Find where the given text appears and provide that cell's center as (X, Y) coordinate. 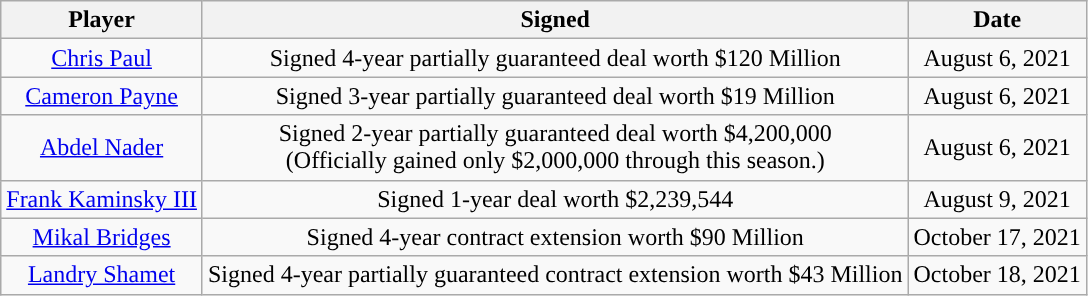
Signed 4-year partially guaranteed contract extension worth $43 Million (555, 275)
Chris Paul (102, 58)
Mikal Bridges (102, 237)
Date (997, 20)
Signed 2-year partially guaranteed deal worth $4,200,000(Officially gained only $2,000,000 through this season.) (555, 148)
August 9, 2021 (997, 199)
Abdel Nader (102, 148)
Signed 4-year contract extension worth $90 Million (555, 237)
Signed (555, 20)
Frank Kaminsky III (102, 199)
Signed 1-year deal worth $2,239,544 (555, 199)
Landry Shamet (102, 275)
Cameron Payne (102, 96)
Player (102, 20)
Signed 3-year partially guaranteed deal worth $19 Million (555, 96)
Signed 4-year partially guaranteed deal worth $120 Million (555, 58)
October 18, 2021 (997, 275)
October 17, 2021 (997, 237)
